Detect which cell encompasses the target text, then output its (x, y) center coordinate. 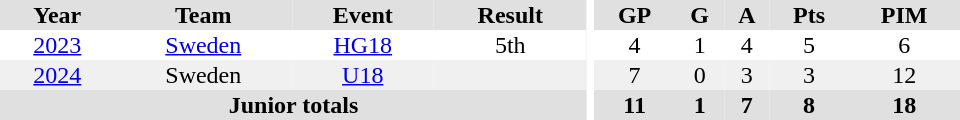
0 (700, 75)
Event (363, 15)
Year (58, 15)
HG18 (363, 45)
18 (904, 105)
11 (635, 105)
5th (511, 45)
6 (904, 45)
8 (810, 105)
GP (635, 15)
5 (810, 45)
Pts (810, 15)
2024 (58, 75)
G (700, 15)
Result (511, 15)
U18 (363, 75)
2023 (58, 45)
A (747, 15)
PIM (904, 15)
Junior totals (294, 105)
Team (204, 15)
12 (904, 75)
